Provide the (X, Y) coordinate of the cell's center where the given text is located.  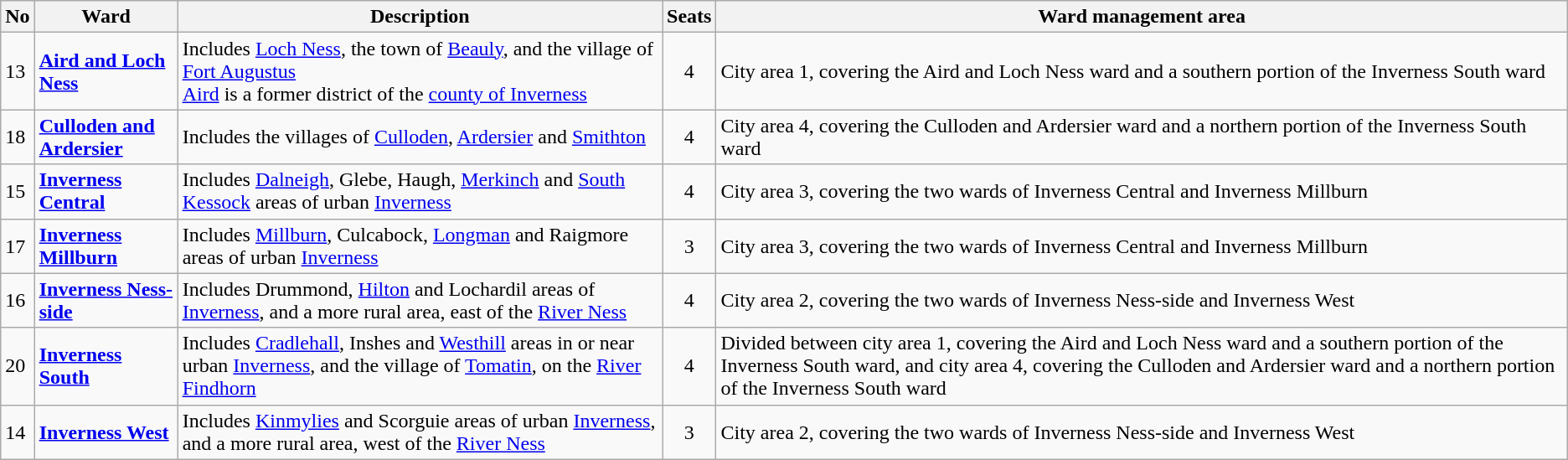
Includes the villages of Culloden, Ardersier and Smithton (420, 137)
Includes Cradlehall, Inshes and Westhill areas in or near urban Inverness, and the village of Tomatin, on the River Findhorn (420, 366)
No (18, 17)
Inverness Central (106, 191)
14 (18, 432)
Inverness Millburn (106, 246)
Inverness South (106, 366)
City area 4, covering the Culloden and Ardersier ward and a northern portion of the Inverness South ward (1142, 137)
Inverness Ness-side (106, 300)
Description (420, 17)
Includes Millburn, Culcabock, Longman and Raigmore areas of urban Inverness (420, 246)
Aird and Loch Ness (106, 71)
17 (18, 246)
Seats (689, 17)
18 (18, 137)
20 (18, 366)
Ward (106, 17)
Includes Kinmylies and Scorguie areas of urban Inverness, and a more rural area, west of the River Ness (420, 432)
16 (18, 300)
Includes Drummond, Hilton and Lochardil areas of Inverness, and a more rural area, east of the River Ness (420, 300)
13 (18, 71)
Inverness West (106, 432)
Includes Dalneigh, Glebe, Haugh, Merkinch and South Kessock areas of urban Inverness (420, 191)
Culloden and Ardersier (106, 137)
City area 1, covering the Aird and Loch Ness ward and a southern portion of the Inverness South ward (1142, 71)
Ward management area (1142, 17)
Includes Loch Ness, the town of Beauly, and the village of Fort Augustus Aird is a former district of the county of Inverness (420, 71)
15 (18, 191)
